Identify which cell holds the provided text, then report its [x, y] central coordinate. 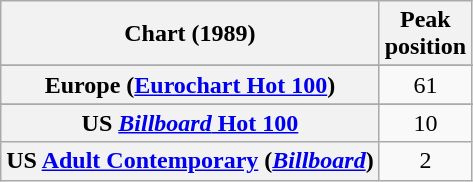
US Billboard Hot 100 [190, 123]
61 [425, 85]
10 [425, 123]
2 [425, 161]
Europe (Eurochart Hot 100) [190, 85]
US Adult Contemporary (Billboard) [190, 161]
Peakposition [425, 34]
Chart (1989) [190, 34]
